Locate the cell with the specified text and output its (x, y) center coordinate. 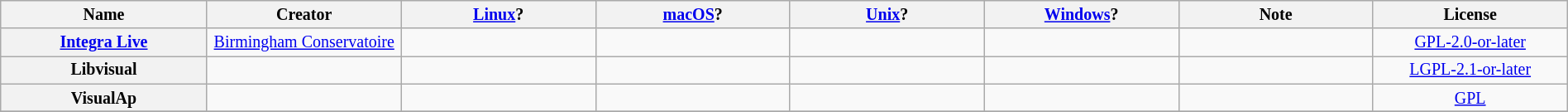
GPL-2.0-or-later (1470, 43)
macOS? (693, 15)
Libvisual (104, 70)
Integra Live (104, 43)
Name (104, 15)
VisualAp (104, 98)
Linux? (498, 15)
GPL (1470, 98)
Note (1275, 15)
Birmingham Conservatoire (304, 43)
Unix? (887, 15)
Windows? (1082, 15)
LGPL-2.1-or-later (1470, 70)
License (1470, 15)
Creator (304, 15)
